Determine the [x, y] coordinate at the center of the cell enclosing the given text.  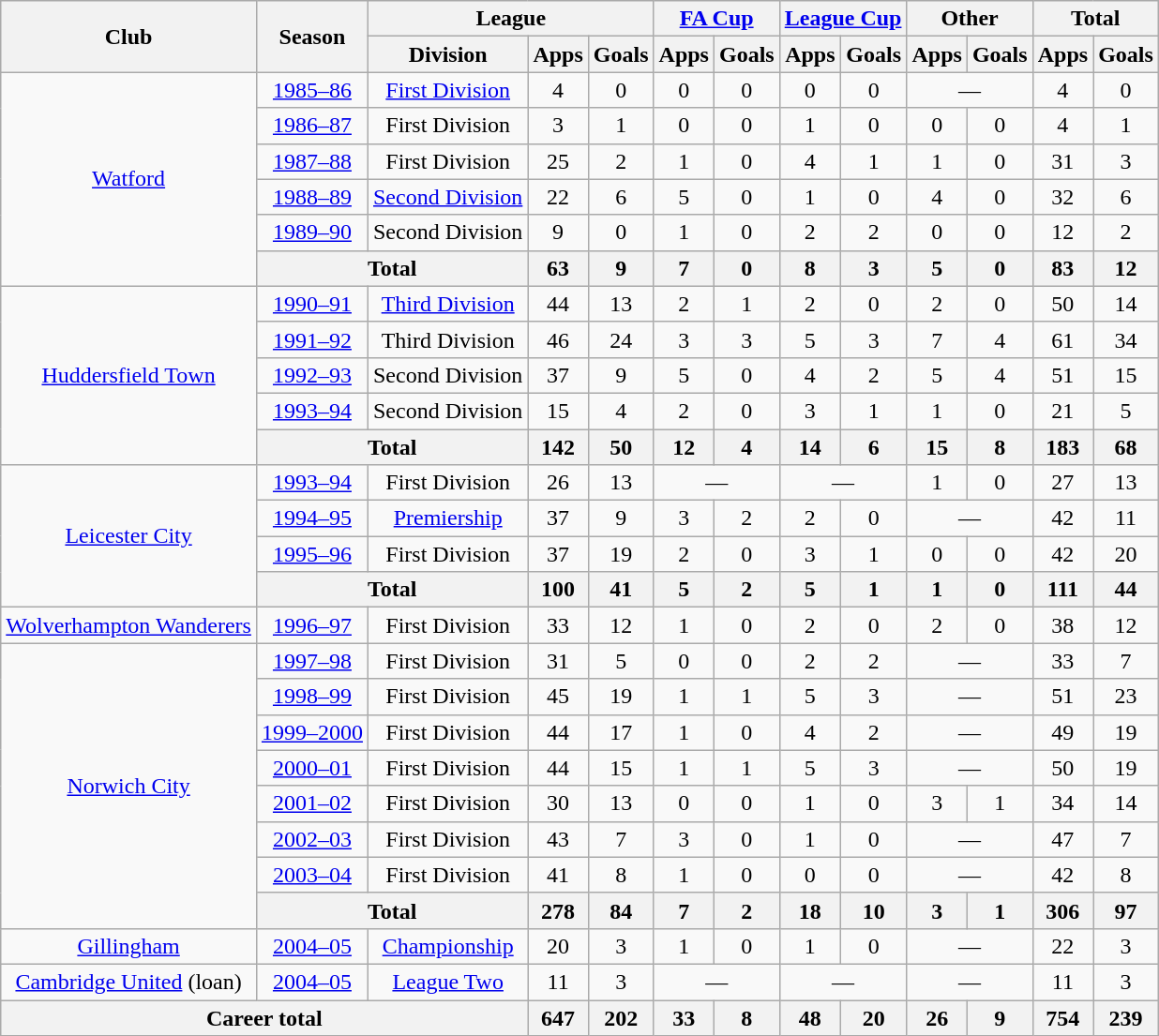
League [510, 19]
100 [558, 590]
61 [1062, 339]
49 [1062, 732]
Wolverhampton Wanderers [129, 625]
League Two [447, 982]
Club [129, 37]
63 [558, 268]
Norwich City [129, 786]
Huddersfield Town [129, 375]
1986–87 [311, 126]
183 [1062, 447]
1988–89 [311, 197]
Season [311, 37]
48 [810, 1017]
239 [1126, 1017]
30 [558, 803]
1989–90 [311, 233]
Championship [447, 946]
18 [810, 910]
43 [558, 839]
38 [1062, 625]
1987–88 [311, 161]
1992–93 [311, 375]
21 [1062, 411]
Cambridge United (loan) [129, 982]
1997–98 [311, 661]
647 [558, 1017]
111 [1062, 590]
142 [558, 447]
Gillingham [129, 946]
47 [1062, 839]
1995–96 [311, 554]
League Cup [843, 19]
84 [621, 910]
1985–86 [311, 90]
10 [874, 910]
46 [558, 339]
68 [1126, 447]
32 [1062, 197]
1991–92 [311, 339]
Division [447, 54]
Leicester City [129, 536]
2003–04 [311, 875]
306 [1062, 910]
45 [558, 697]
Watford [129, 179]
23 [1126, 697]
1994–95 [311, 518]
1996–97 [311, 625]
97 [1126, 910]
1990–91 [311, 304]
2000–01 [311, 768]
Other [970, 19]
25 [558, 161]
Premiership [447, 518]
24 [621, 339]
2002–03 [311, 839]
278 [558, 910]
1998–99 [311, 697]
202 [621, 1017]
FA Cup [716, 19]
83 [1062, 268]
17 [621, 732]
Career total [264, 1017]
1999–2000 [311, 732]
27 [1062, 483]
754 [1062, 1017]
2001–02 [311, 803]
